Determine the (X, Y) coordinate at the center of the cell enclosing the given text.  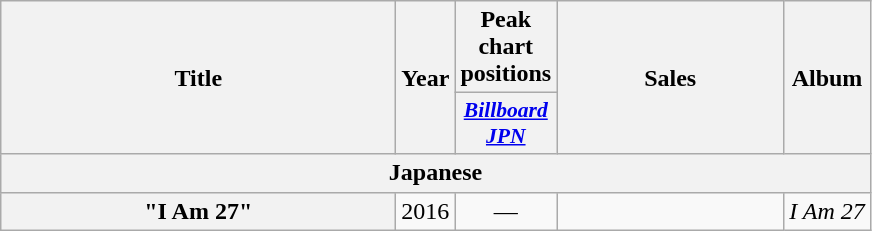
Title (198, 78)
Peak chart positions (506, 47)
Japanese (436, 173)
I Am 27 (828, 211)
Year (426, 78)
2016 (426, 211)
Sales (670, 78)
— (506, 211)
BillboardJPN (506, 124)
Album (828, 78)
"I Am 27" (198, 211)
